Find where the given text appears and provide that cell's center as (x, y) coordinate. 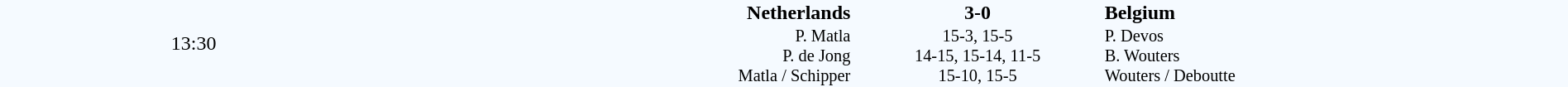
Netherlands (619, 12)
3-0 (978, 12)
P. DevosB. WoutersWouters / Deboutte (1336, 56)
13:30 (194, 43)
15-3, 15-514-15, 15-14, 11-515-10, 15-5 (978, 56)
Belgium (1336, 12)
P. MatlaP. de JongMatla / Schipper (619, 56)
